From the cell containing the given text, extract its center point as (x, y) coordinate. 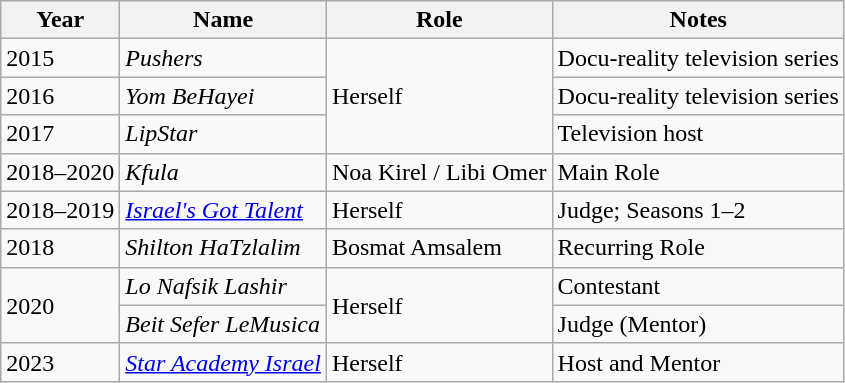
2018–2020 (60, 172)
2017 (60, 134)
2018–2019 (60, 210)
Bosmat Amsalem (439, 248)
Beit Sefer LeMusica (224, 324)
Yom BeHayei (224, 96)
Lo Nafsik Lashir (224, 286)
2023 (60, 362)
Shilton HaTzlalim (224, 248)
Israel's Got Talent (224, 210)
Noa Kirel / Libi Omer (439, 172)
Recurring Role (698, 248)
Name (224, 20)
Year (60, 20)
Main Role (698, 172)
Notes (698, 20)
2015 (60, 58)
Contestant (698, 286)
Host and Mentor (698, 362)
Television host (698, 134)
Pushers (224, 58)
Judge (Mentor) (698, 324)
2016 (60, 96)
Star Academy Israel (224, 362)
2018 (60, 248)
Role (439, 20)
Kfula (224, 172)
Judge; Seasons 1–2 (698, 210)
LipStar (224, 134)
2020 (60, 305)
